Return the [X, Y] coordinate for the center point of the cell that contains the specified text.  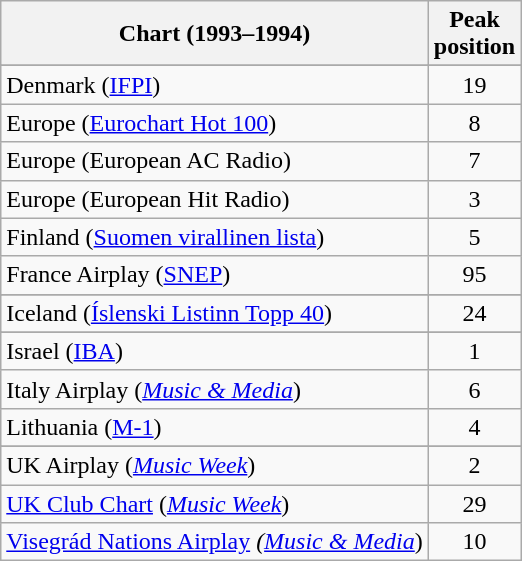
Peakposition [474, 34]
7 [474, 161]
10 [474, 542]
8 [474, 123]
Italy Airplay (Music & Media) [215, 389]
Chart (1993–1994) [215, 34]
UK Club Chart (Music Week) [215, 503]
1 [474, 351]
Denmark (IFPI) [215, 85]
Visegrád Nations Airplay (Music & Media) [215, 542]
3 [474, 199]
19 [474, 85]
4 [474, 427]
Europe (European AC Radio) [215, 161]
2 [474, 465]
6 [474, 389]
5 [474, 237]
29 [474, 503]
Finland (Suomen virallinen lista) [215, 237]
Europe (Eurochart Hot 100) [215, 123]
Lithuania (M-1) [215, 427]
UK Airplay (Music Week) [215, 465]
24 [474, 313]
France Airplay (SNEP) [215, 275]
Europe (European Hit Radio) [215, 199]
Israel (IBA) [215, 351]
95 [474, 275]
Iceland (Íslenski Listinn Topp 40) [215, 313]
